Provide the (X, Y) coordinate of the cell's center where the given text is located.  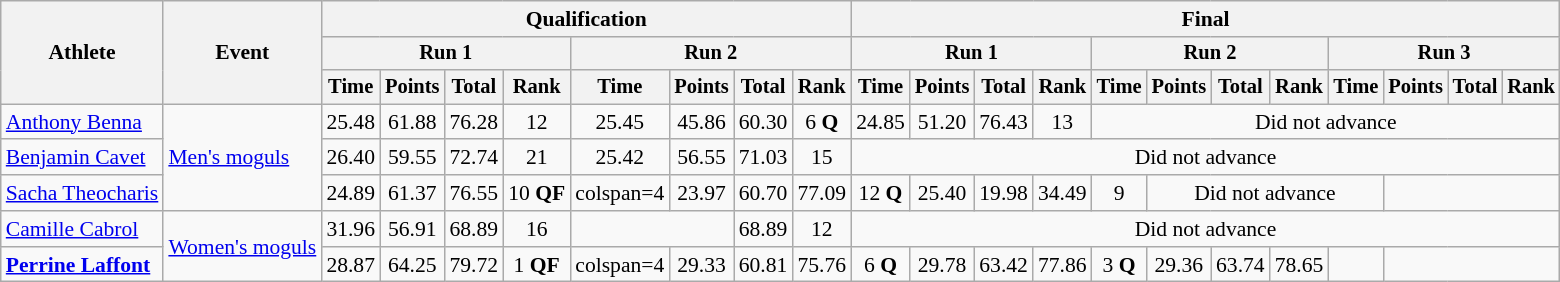
12 Q (880, 193)
16 (536, 229)
25.40 (942, 193)
Sacha Theocharis (82, 193)
56.91 (412, 229)
15 (822, 158)
76.55 (474, 193)
Athlete (82, 52)
6 Q (822, 122)
77.09 (822, 193)
25.45 (620, 122)
56.55 (701, 158)
Camille Cabrol (82, 229)
76.43 (1004, 122)
71.03 (764, 158)
25.48 (350, 122)
Qualification (586, 19)
10 QF (536, 193)
24.89 (350, 193)
59.55 (412, 158)
13 (1062, 122)
colspan=4 (620, 193)
23.97 (701, 193)
21 (536, 158)
76.28 (474, 122)
Men's moguls (242, 158)
26.40 (350, 158)
Benjamin Cavet (82, 158)
60.30 (764, 122)
Event (242, 52)
Anthony Benna (82, 122)
Women's moguls (242, 246)
72.74 (474, 158)
19.98 (1004, 193)
34.49 (1062, 193)
Final (1206, 19)
61.37 (412, 193)
60.70 (764, 193)
45.86 (701, 122)
61.88 (412, 122)
25.42 (620, 158)
9 (1120, 193)
31.96 (350, 229)
24.85 (880, 122)
51.20 (942, 122)
Run 3 (1444, 54)
